Provide the (X, Y) coordinate of the cell's center where the given text is located.  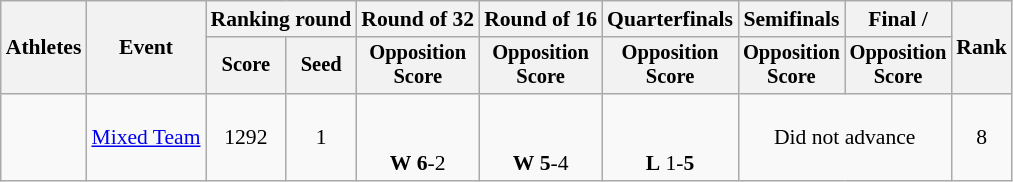
L 1-5 (670, 138)
Semifinals (792, 19)
W 5-4 (540, 138)
8 (982, 138)
Round of 16 (540, 19)
Final / (898, 19)
Seed (321, 66)
1 (321, 138)
1292 (246, 138)
Athletes (44, 48)
Mixed Team (146, 138)
Rank (982, 48)
Score (246, 66)
Did not advance (844, 138)
Ranking round (282, 19)
Event (146, 48)
Round of 32 (418, 19)
Quarterfinals (670, 19)
W 6-2 (418, 138)
